Detect which cell encompasses the target text, then output its [x, y] center coordinate. 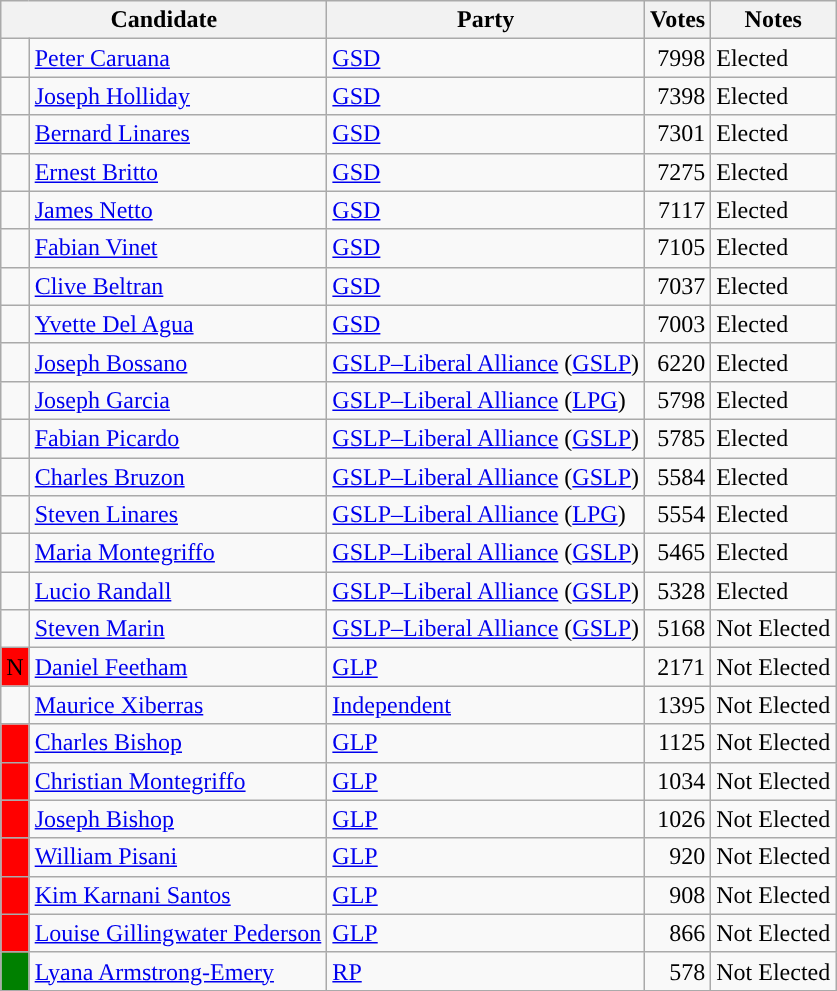
1026 [678, 819]
Peter Caruana [178, 58]
Votes [678, 20]
7117 [678, 210]
920 [678, 857]
7398 [678, 96]
5785 [678, 438]
Bernard Linares [178, 134]
908 [678, 895]
Joseph Bishop [178, 819]
Joseph Bossano [178, 362]
Maurice Xiberras [178, 705]
William Pisani [178, 857]
Lyana Armstrong-Emery [178, 971]
7003 [678, 324]
Fabian Vinet [178, 248]
7037 [678, 286]
5584 [678, 477]
7998 [678, 58]
Clive Beltran [178, 286]
5168 [678, 629]
5328 [678, 591]
1125 [678, 743]
Candidate [164, 20]
7105 [678, 248]
Joseph Garcia [178, 400]
Christian Montegriffo [178, 781]
Steven Linares [178, 515]
Party [486, 20]
Notes [774, 20]
Louise Gillingwater Pederson [178, 933]
James Netto [178, 210]
6220 [678, 362]
5798 [678, 400]
Steven Marin [178, 629]
Yvette Del Agua [178, 324]
Fabian Picardo [178, 438]
Daniel Feetham [178, 667]
Lucio Randall [178, 591]
N [15, 667]
7301 [678, 134]
RP [486, 971]
Kim Karnani Santos [178, 895]
Joseph Holliday [178, 96]
Charles Bishop [178, 743]
2171 [678, 667]
5554 [678, 515]
Maria Montegriffo [178, 553]
578 [678, 971]
1034 [678, 781]
7275 [678, 172]
5465 [678, 553]
Charles Bruzon [178, 477]
Ernest Britto [178, 172]
1395 [678, 705]
866 [678, 933]
Independent [486, 705]
